Scan for the cell matching the given text and deliver its [x, y] coordinate at center. 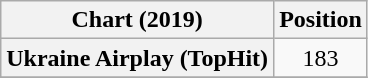
183 [321, 58]
Chart (2019) [138, 20]
Ukraine Airplay (TopHit) [138, 58]
Position [321, 20]
